Extract the [x, y] coordinate from the center of the cell holding the provided text.  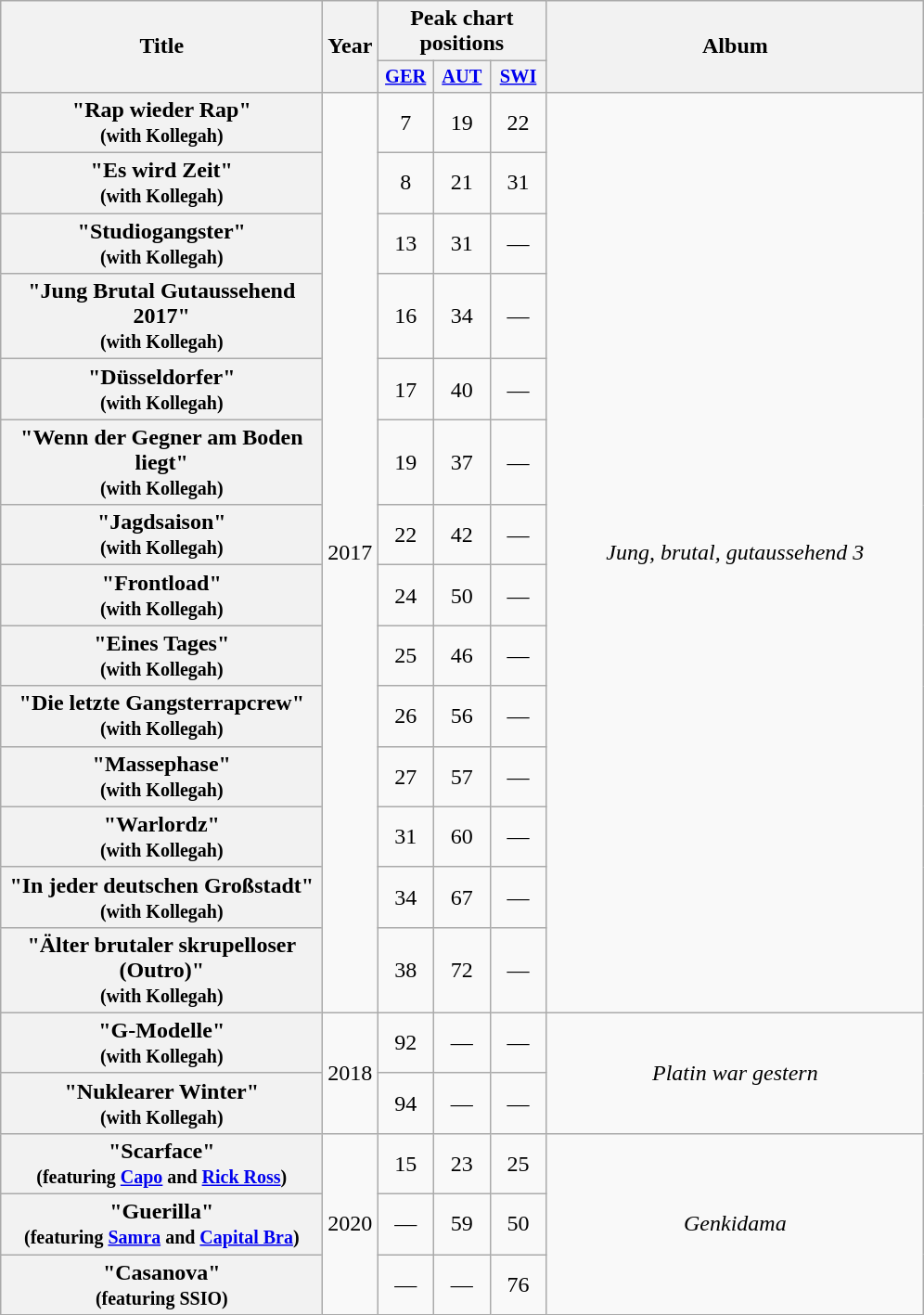
17 [406, 390]
21 [462, 184]
"Die letzte Gangsterrapcrew"(with Kollegah) [161, 716]
15 [406, 1164]
38 [406, 970]
Title [161, 46]
67 [462, 896]
94 [406, 1102]
AUT [462, 77]
60 [462, 837]
"Wenn der Gegner am Boden liegt"(with Kollegah) [161, 462]
23 [462, 1164]
76 [518, 1284]
"Nuklearer Winter"(with Kollegah) [161, 1102]
7 [406, 122]
27 [406, 776]
92 [406, 1043]
Peak chart positions [462, 32]
"Jung Brutal Gutaussehend 2017"(with Kollegah) [161, 316]
"Frontload"(with Kollegah) [161, 596]
56 [462, 716]
"Scarface"(featuring Capo and Rick Ross) [161, 1164]
Jung, brutal, gutaussehend 3 [735, 552]
"Casanova"(featuring SSIO) [161, 1284]
Platin war gestern [735, 1073]
"In jeder deutschen Großstadt"(with Kollegah) [161, 896]
40 [462, 390]
GER [406, 77]
Genkidama [735, 1223]
8 [406, 184]
"Guerilla"(featuring Samra and Capital Bra) [161, 1225]
59 [462, 1225]
2020 [351, 1223]
"Jagdsaison"(with Kollegah) [161, 535]
"Düsseldorfer"(with Kollegah) [161, 390]
16 [406, 316]
37 [462, 462]
26 [406, 716]
2018 [351, 1073]
72 [462, 970]
SWI [518, 77]
"Rap wieder Rap"(with Kollegah) [161, 122]
"Es wird Zeit"(with Kollegah) [161, 184]
"Warlordz"(with Kollegah) [161, 837]
42 [462, 535]
Album [735, 46]
46 [462, 655]
"Studiogangster"(with Kollegah) [161, 243]
13 [406, 243]
"Älter brutaler skrupelloser (Outro)"(with Kollegah) [161, 970]
2017 [351, 552]
Year [351, 46]
"Eines Tages"(with Kollegah) [161, 655]
24 [406, 596]
"G-Modelle"(with Kollegah) [161, 1043]
57 [462, 776]
"Massephase"(with Kollegah) [161, 776]
